Locate the cell with the specified text and output its [X, Y] center coordinate. 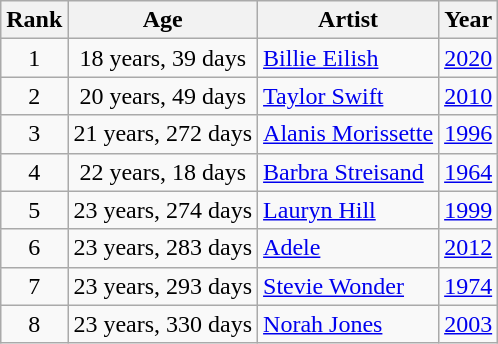
Billie Eilish [348, 58]
20 years, 49 days [163, 96]
3 [34, 134]
Taylor Swift [348, 96]
23 years, 283 days [163, 248]
18 years, 39 days [163, 58]
Rank [34, 20]
21 years, 272 days [163, 134]
Barbra Streisand [348, 172]
2020 [468, 58]
4 [34, 172]
2 [34, 96]
2010 [468, 96]
2012 [468, 248]
1964 [468, 172]
23 years, 330 days [163, 324]
6 [34, 248]
Artist [348, 20]
7 [34, 286]
22 years, 18 days [163, 172]
8 [34, 324]
1999 [468, 210]
Stevie Wonder [348, 286]
Year [468, 20]
5 [34, 210]
23 years, 293 days [163, 286]
Adele [348, 248]
Lauryn Hill [348, 210]
23 years, 274 days [163, 210]
Norah Jones [348, 324]
1974 [468, 286]
Age [163, 20]
1996 [468, 134]
Alanis Morissette [348, 134]
2003 [468, 324]
1 [34, 58]
